Find where the given text appears and provide that cell's center as [X, Y] coordinate. 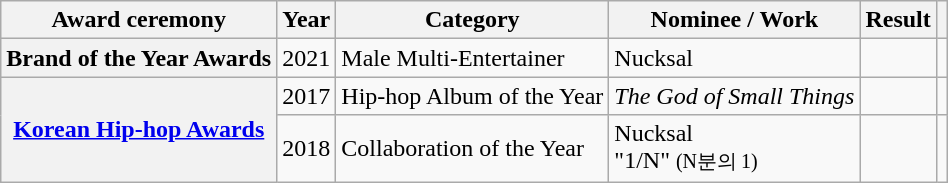
Award ceremony [139, 20]
Korean Hip-hop Awards [139, 130]
2021 [306, 58]
Collaboration of the Year [472, 148]
Male Multi-Entertainer [472, 58]
Nucksal [734, 58]
Nucksal "1/N" (N분의 1) [734, 148]
Category [472, 20]
Nominee / Work [734, 20]
Year [306, 20]
Result [898, 20]
Hip-hop Album of the Year [472, 96]
Brand of the Year Awards [139, 58]
2017 [306, 96]
The God of Small Things [734, 96]
2018 [306, 148]
